Output the (x, y) coordinate of the center of the cell containing the given text.  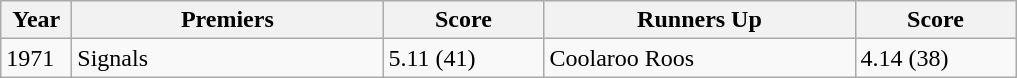
4.14 (38) (936, 58)
Coolaroo Roos (700, 58)
Year (36, 20)
5.11 (41) (464, 58)
1971 (36, 58)
Runners Up (700, 20)
Premiers (228, 20)
Signals (228, 58)
